Identify which cell holds the provided text, then report its [X, Y] central coordinate. 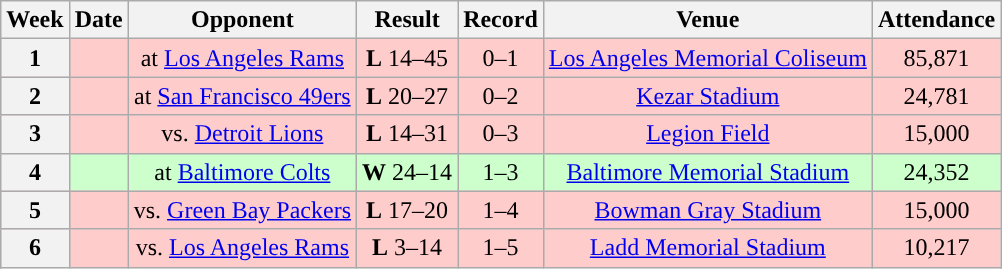
1–3 [501, 172]
W 24–14 [408, 172]
at San Francisco 49ers [242, 96]
0–2 [501, 96]
Attendance [936, 20]
3 [35, 134]
1 [35, 58]
1–5 [501, 248]
at Baltimore Colts [242, 172]
Week [35, 20]
24,352 [936, 172]
6 [35, 248]
Baltimore Memorial Stadium [708, 172]
L 17–20 [408, 210]
24,781 [936, 96]
Legion Field [708, 134]
L 14–31 [408, 134]
0–3 [501, 134]
Ladd Memorial Stadium [708, 248]
Los Angeles Memorial Coliseum [708, 58]
L 3–14 [408, 248]
Result [408, 20]
at Los Angeles Rams [242, 58]
0–1 [501, 58]
Bowman Gray Stadium [708, 210]
10,217 [936, 248]
L 20–27 [408, 96]
Venue [708, 20]
2 [35, 96]
vs. Los Angeles Rams [242, 248]
Opponent [242, 20]
Kezar Stadium [708, 96]
vs. Green Bay Packers [242, 210]
4 [35, 172]
Date [98, 20]
1–4 [501, 210]
Record [501, 20]
85,871 [936, 58]
vs. Detroit Lions [242, 134]
5 [35, 210]
L 14–45 [408, 58]
